Search for the cell housing the specified text and yield its [X, Y] center coordinate. 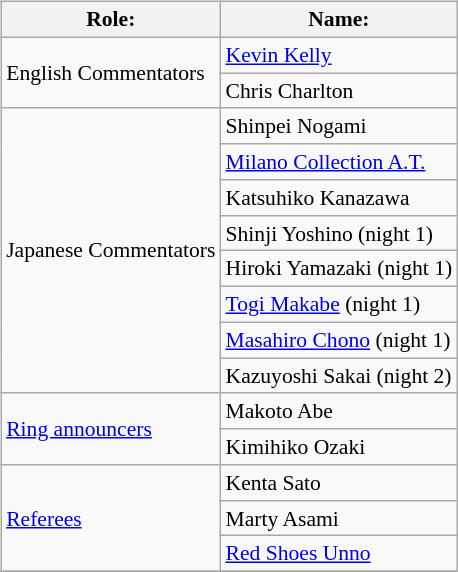
Masahiro Chono (night 1) [338, 340]
Referees [110, 518]
Red Shoes Unno [338, 554]
Kevin Kelly [338, 55]
Role: [110, 20]
Kazuyoshi Sakai (night 2) [338, 376]
Ring announcers [110, 428]
Milano Collection A.T. [338, 162]
Makoto Abe [338, 411]
Hiroki Yamazaki (night 1) [338, 269]
Kenta Sato [338, 483]
Marty Asami [338, 518]
Japanese Commentators [110, 250]
Name: [338, 20]
Shinji Yoshino (night 1) [338, 233]
Togi Makabe (night 1) [338, 305]
Kimihiko Ozaki [338, 447]
Chris Charlton [338, 91]
Shinpei Nogami [338, 126]
Katsuhiko Kanazawa [338, 198]
English Commentators [110, 72]
